Provide the [X, Y] coordinate of the cell's center where the given text is located.  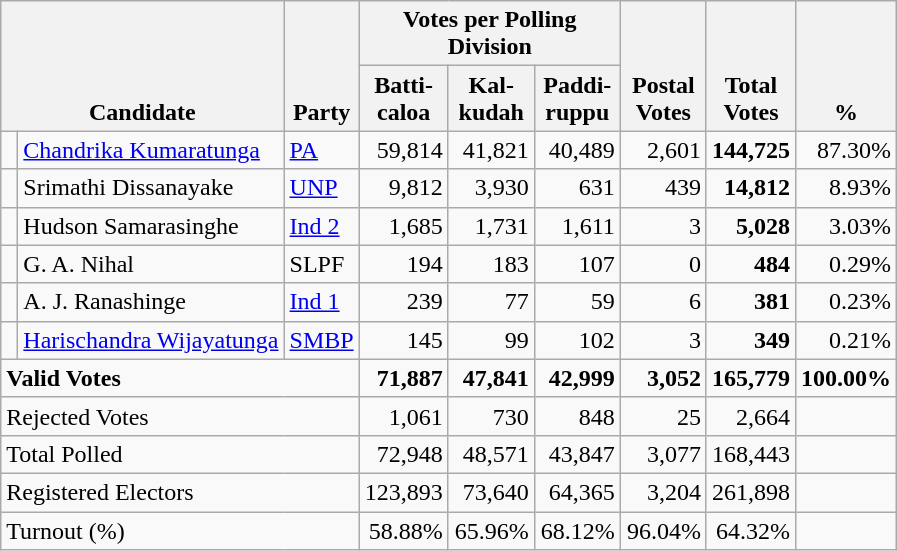
1,731 [491, 226]
107 [577, 264]
99 [491, 340]
439 [663, 188]
1,685 [404, 226]
Rejected Votes [180, 416]
43,847 [577, 454]
64,365 [577, 492]
41,821 [491, 150]
9,812 [404, 188]
Total Polled [180, 454]
58.88% [404, 531]
0.29% [846, 264]
% [846, 66]
381 [750, 302]
2,664 [750, 416]
145 [404, 340]
Registered Electors [180, 492]
194 [404, 264]
59,814 [404, 150]
Harischandra Wijayatunga [151, 340]
261,898 [750, 492]
168,443 [750, 454]
165,779 [750, 378]
Paddi-ruppu [577, 98]
96.04% [663, 531]
8.93% [846, 188]
Party [322, 66]
3.03% [846, 226]
Srimathi Dissanayake [151, 188]
Chandrika Kumaratunga [151, 150]
1,061 [404, 416]
25 [663, 416]
0.23% [846, 302]
730 [491, 416]
Valid Votes [180, 378]
6 [663, 302]
SMBP [322, 340]
68.12% [577, 531]
0.21% [846, 340]
Total Votes [750, 66]
40,489 [577, 150]
5,028 [750, 226]
G. A. Nihal [151, 264]
Batti-caloa [404, 98]
848 [577, 416]
64.32% [750, 531]
73,640 [491, 492]
14,812 [750, 188]
77 [491, 302]
PA [322, 150]
Votes per Polling Division [490, 34]
71,887 [404, 378]
Turnout (%) [180, 531]
3,052 [663, 378]
Ind 1 [322, 302]
0 [663, 264]
SLPF [322, 264]
484 [750, 264]
87.30% [846, 150]
42,999 [577, 378]
3,077 [663, 454]
Ind 2 [322, 226]
Candidate [142, 66]
3,204 [663, 492]
1,611 [577, 226]
631 [577, 188]
2,601 [663, 150]
102 [577, 340]
Hudson Samarasinghe [151, 226]
A. J. Ranashinge [151, 302]
Kal-kudah [491, 98]
47,841 [491, 378]
PostalVotes [663, 66]
UNP [322, 188]
123,893 [404, 492]
100.00% [846, 378]
72,948 [404, 454]
3,930 [491, 188]
65.96% [491, 531]
59 [577, 302]
48,571 [491, 454]
183 [491, 264]
349 [750, 340]
239 [404, 302]
144,725 [750, 150]
